For the text-containing cell, return its midpoint in (x, y) coordinate format. 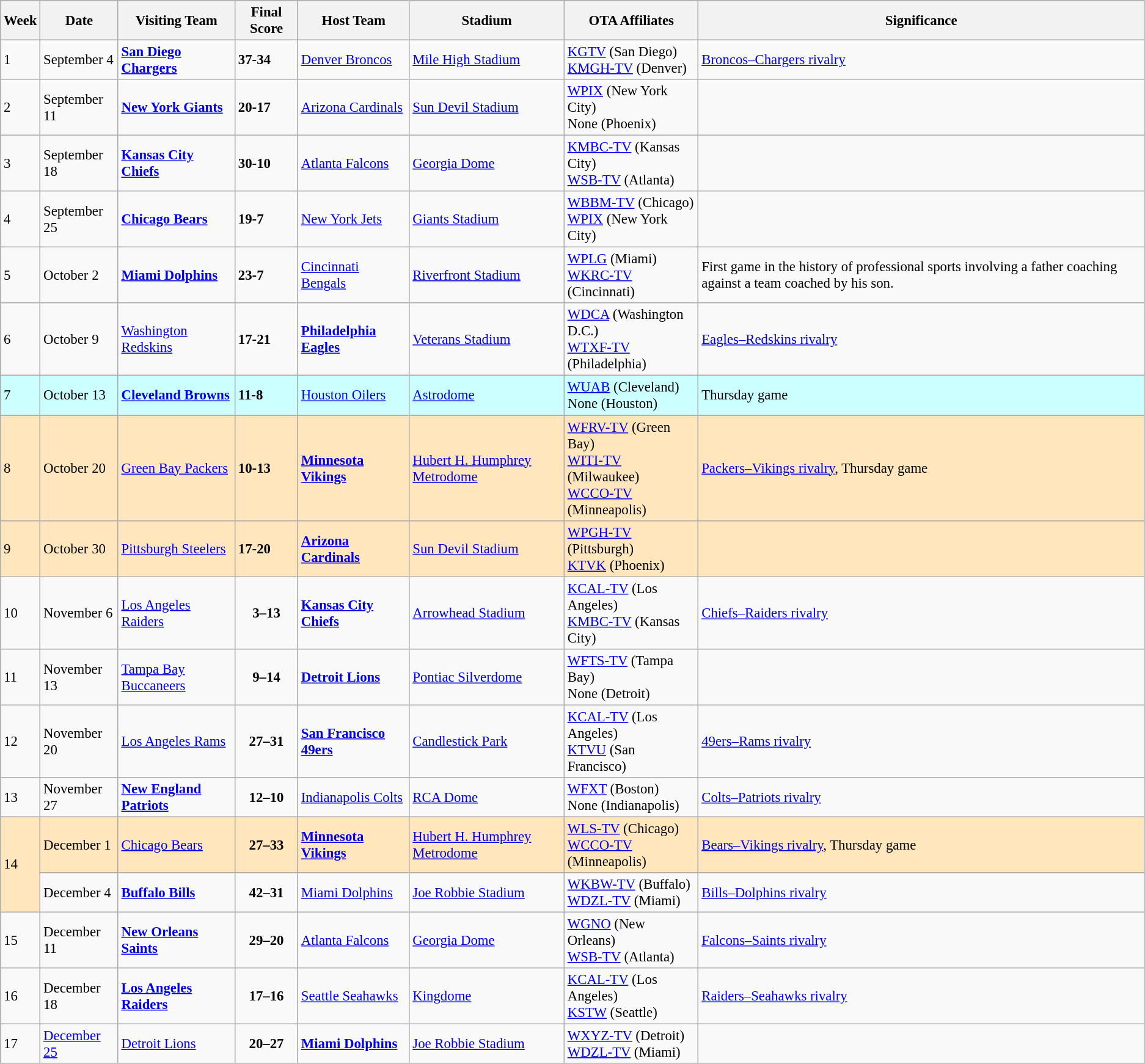
Colts–Patriots rivalry (921, 798)
Stadium (486, 21)
Thursday game (921, 396)
30-10 (266, 164)
November 20 (79, 742)
3 (21, 164)
Seattle Seahawks (353, 996)
9–14 (266, 677)
37-34 (266, 60)
27–33 (266, 845)
Los Angeles Rams (176, 742)
KCAL-TV (Los Angeles)KMBC-TV (Kansas City) (631, 613)
WKBW-TV (Buffalo)WDZL-TV (Miami) (631, 893)
OTA Affiliates (631, 21)
Falcons–Saints rivalry (921, 940)
September 25 (79, 219)
Giants Stadium (486, 219)
11-8 (266, 396)
San Diego Chargers (176, 60)
Houston Oilers (353, 396)
42–31 (266, 893)
November 13 (79, 677)
WFRV-TV (Green Bay)WITI-TV (Milwaukee)WCCO-TV (Minneapolis) (631, 468)
8 (21, 468)
Broncos–Chargers rivalry (921, 60)
Indianapolis Colts (353, 798)
Tampa Bay Buccaneers (176, 677)
Week (21, 21)
Cincinnati Bengals (353, 275)
WGNO (New Orleans)WSB-TV (Atlanta) (631, 940)
Chiefs–Raiders rivalry (921, 613)
17-20 (266, 548)
Astrodome (486, 396)
Candlestick Park (486, 742)
13 (21, 798)
WFTS-TV (Tampa Bay)None (Detroit) (631, 677)
7 (21, 396)
17 (21, 1044)
WFXT (Boston)None (Indianapolis) (631, 798)
First game in the history of professional sports involving a father coaching against a team coached by his son. (921, 275)
Buffalo Bills (176, 893)
11 (21, 677)
Significance (921, 21)
Arrowhead Stadium (486, 613)
WLS-TV (Chicago)WCCO-TV (Minneapolis) (631, 845)
14 (21, 864)
Pittsburgh Steelers (176, 548)
KCAL-TV (Los Angeles)KSTW (Seattle) (631, 996)
Denver Broncos (353, 60)
16 (21, 996)
10-13 (266, 468)
October 13 (79, 396)
10 (21, 613)
Cleveland Browns (176, 396)
December 18 (79, 996)
November 6 (79, 613)
19-7 (266, 219)
15 (21, 940)
September 4 (79, 60)
New Orleans Saints (176, 940)
49ers–Rams rivalry (921, 742)
5 (21, 275)
December 1 (79, 845)
20–27 (266, 1044)
1 (21, 60)
12 (21, 742)
Bears–Vikings rivalry, Thursday game (921, 845)
Visiting Team (176, 21)
October 9 (79, 340)
Pontiac Silverdome (486, 677)
New England Patriots (176, 798)
2 (21, 107)
17-21 (266, 340)
Bills–Dolphins rivalry (921, 893)
Kingdome (486, 996)
Packers–Vikings rivalry, Thursday game (921, 468)
October 20 (79, 468)
Washington Redskins (176, 340)
WPGH-TV (Pittsburgh)KTVK (Phoenix) (631, 548)
27–31 (266, 742)
KCAL-TV (Los Angeles)KTVU (San Francisco) (631, 742)
September 11 (79, 107)
December 4 (79, 893)
RCA Dome (486, 798)
KMBC-TV (Kansas City)WSB-TV (Atlanta) (631, 164)
WDCA (Washington D.C.)WTXF-TV (Philadelphia) (631, 340)
WXYZ-TV (Detroit)WDZL-TV (Miami) (631, 1044)
9 (21, 548)
3–13 (266, 613)
October 30 (79, 548)
December 11 (79, 940)
Host Team (353, 21)
KGTV (San Diego)KMGH-TV (Denver) (631, 60)
12–10 (266, 798)
WPIX (New York City)None (Phoenix) (631, 107)
Final Score (266, 21)
Green Bay Packers (176, 468)
23-7 (266, 275)
October 2 (79, 275)
WBBM-TV (Chicago)WPIX (New York City) (631, 219)
Mile High Stadium (486, 60)
WPLG (Miami)WKRC-TV (Cincinnati) (631, 275)
Riverfront Stadium (486, 275)
Veterans Stadium (486, 340)
New York Giants (176, 107)
Raiders–Seahawks rivalry (921, 996)
WUAB (Cleveland)None (Houston) (631, 396)
20-17 (266, 107)
Philadelphia Eagles (353, 340)
Date (79, 21)
New York Jets (353, 219)
September 18 (79, 164)
4 (21, 219)
29–20 (266, 940)
November 27 (79, 798)
San Francisco 49ers (353, 742)
17–16 (266, 996)
December 25 (79, 1044)
Eagles–Redskins rivalry (921, 340)
6 (21, 340)
